Identify which cell holds the provided text, then report its (X, Y) central coordinate. 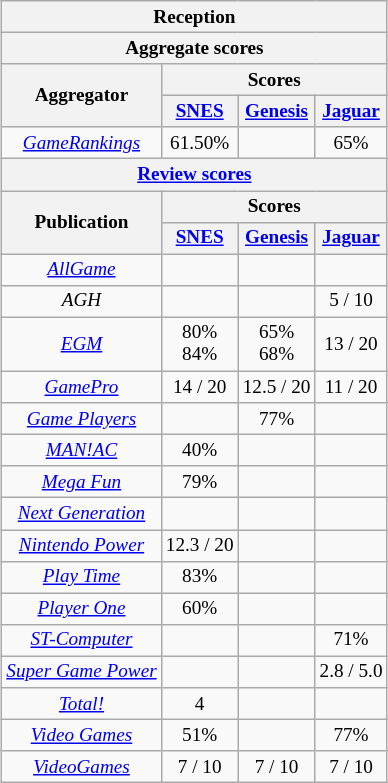
80%84% (200, 344)
Total! (82, 704)
MAN!AC (82, 451)
GamePro (82, 387)
51% (200, 735)
Player One (82, 609)
Aggregator (82, 96)
13 / 20 (351, 344)
65% (351, 143)
79% (200, 482)
71% (351, 640)
Next Generation (82, 514)
ST-Computer (82, 640)
12.5 / 20 (276, 387)
2.8 / 5.0 (351, 672)
Reception (194, 17)
AllGame (82, 270)
12.3 / 20 (200, 546)
Publication (82, 222)
EGM (82, 344)
Aggregate scores (194, 48)
Nintendo Power (82, 546)
GameRankings (82, 143)
40% (200, 451)
Video Games (82, 735)
Play Time (82, 577)
83% (200, 577)
AGH (82, 302)
Mega Fun (82, 482)
Super Game Power (82, 672)
Game Players (82, 419)
65%68% (276, 344)
5 / 10 (351, 302)
Review scores (194, 175)
4 (200, 704)
11 / 20 (351, 387)
61.50% (200, 143)
60% (200, 609)
VideoGames (82, 767)
14 / 20 (200, 387)
